Detect which cell encompasses the target text, then output its (X, Y) center coordinate. 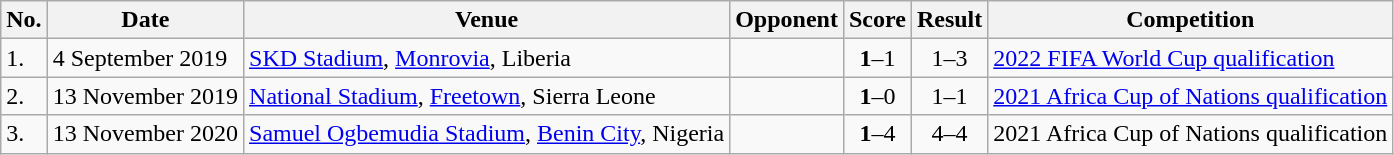
Opponent (787, 20)
SKD Stadium, Monrovia, Liberia (487, 58)
13 November 2019 (145, 96)
Samuel Ogbemudia Stadium, Benin City, Nigeria (487, 134)
Competition (1190, 20)
Result (949, 20)
4–4 (949, 134)
3. (24, 134)
1–3 (949, 58)
2. (24, 96)
1–0 (877, 96)
1. (24, 58)
2022 FIFA World Cup qualification (1190, 58)
Date (145, 20)
Score (877, 20)
4 September 2019 (145, 58)
13 November 2020 (145, 134)
No. (24, 20)
1–4 (877, 134)
Venue (487, 20)
National Stadium, Freetown, Sierra Leone (487, 96)
